Capture the cell that displays the provided text and extract its [x, y] central coordinate. 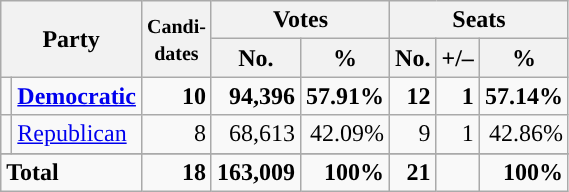
163,009 [256, 172]
10 [176, 96]
8 [176, 134]
57.91% [344, 96]
42.09% [344, 134]
Republican [77, 134]
42.86% [524, 134]
12 [413, 96]
9 [413, 134]
57.14% [524, 96]
Total [72, 172]
68,613 [256, 134]
21 [413, 172]
94,396 [256, 96]
Seats [480, 20]
Democratic [77, 96]
Party [72, 39]
Votes [300, 20]
+/– [458, 58]
Candi-dates [176, 39]
18 [176, 172]
